Identify which cell holds the provided text, then report its (x, y) central coordinate. 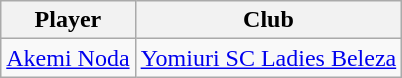
Club (268, 20)
Akemi Noda (68, 58)
Yomiuri SC Ladies Beleza (268, 58)
Player (68, 20)
